Pinpoint the cell where the given text exists, returning its (X, Y) midpoint coordinate. 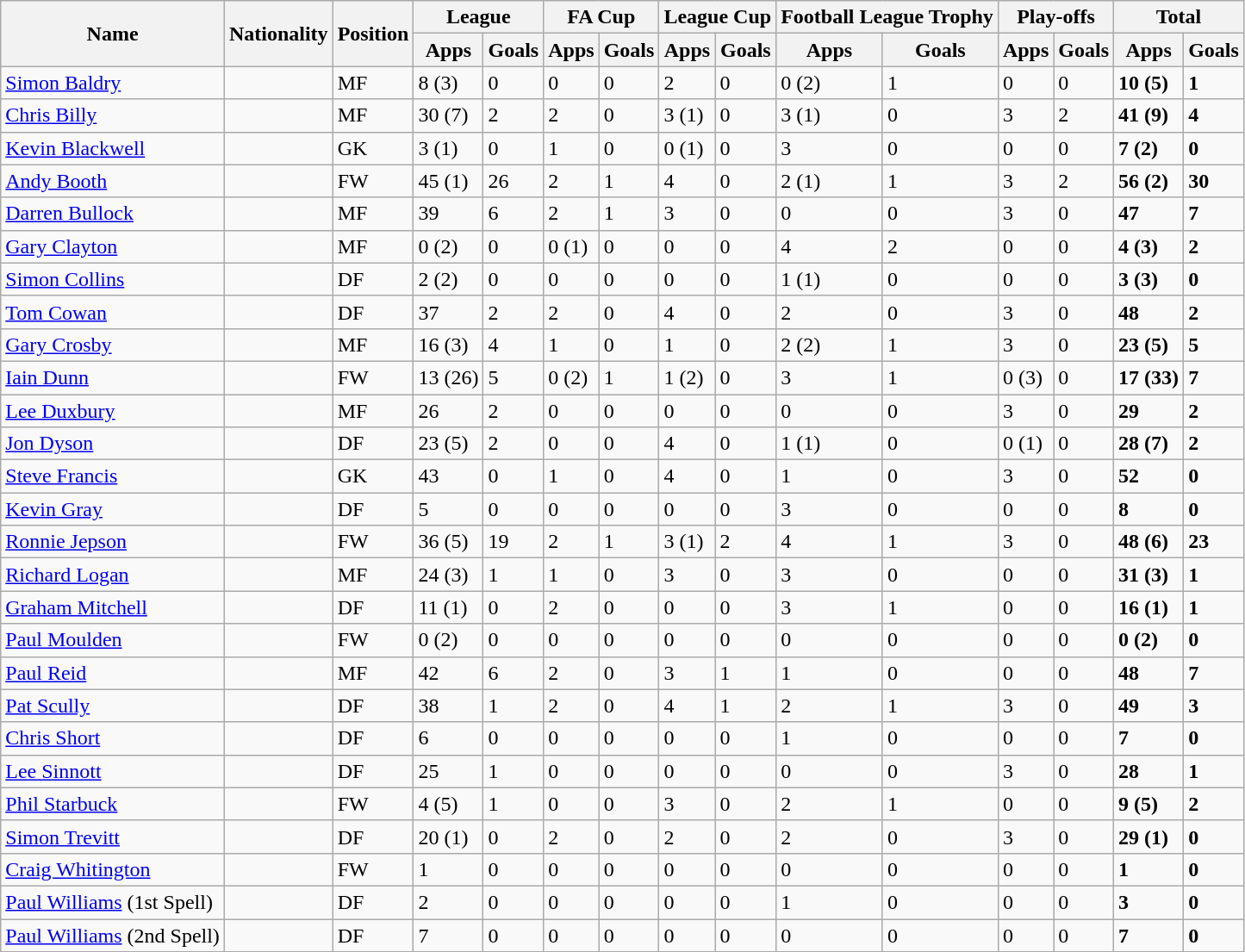
17 (33) (1149, 377)
Position (373, 34)
Chris Billy (113, 115)
13 (26) (448, 377)
FA Cup (601, 17)
Paul Williams (1st Spell) (113, 902)
48 (6) (1149, 542)
Simon Collins (113, 279)
Gary Crosby (113, 345)
31 (3) (1149, 575)
Lee Sinnott (113, 771)
Ronnie Jepson (113, 542)
League Cup (718, 17)
43 (448, 476)
4 (5) (448, 804)
24 (3) (448, 575)
Iain Dunn (113, 377)
Total (1179, 17)
3 (3) (1149, 279)
30 (1214, 181)
Pat Scully (113, 706)
49 (1149, 706)
Kevin Gray (113, 509)
Paul Moulden (113, 640)
16 (1) (1149, 607)
25 (448, 771)
47 (1149, 214)
Craig Whitington (113, 869)
1 (2) (688, 377)
45 (1) (448, 181)
38 (448, 706)
Andy Booth (113, 181)
20 (1) (448, 837)
56 (2) (1149, 181)
42 (448, 673)
0 (3) (1025, 377)
Football League Trophy (887, 17)
Simon Baldry (113, 83)
League (479, 17)
Gary Clayton (113, 246)
Name (113, 34)
7 (2) (1149, 148)
Paul Williams (2nd Spell) (113, 935)
Darren Bullock (113, 214)
Steve Francis (113, 476)
11 (1) (448, 607)
10 (5) (1149, 83)
Lee Duxbury (113, 411)
30 (7) (448, 115)
29 (1149, 411)
Graham Mitchell (113, 607)
Tom Cowan (113, 312)
19 (514, 542)
36 (5) (448, 542)
16 (3) (448, 345)
Nationality (278, 34)
28 (1149, 771)
Chris Short (113, 738)
23 (1214, 542)
8 (3) (448, 83)
4 (3) (1149, 246)
8 (1149, 509)
2 (1) (830, 181)
41 (9) (1149, 115)
Simon Trevitt (113, 837)
Richard Logan (113, 575)
28 (7) (1149, 444)
9 (5) (1149, 804)
Phil Starbuck (113, 804)
Paul Reid (113, 673)
37 (448, 312)
Jon Dyson (113, 444)
Kevin Blackwell (113, 148)
52 (1149, 476)
Play-offs (1055, 17)
29 (1) (1149, 837)
39 (448, 214)
